Extract the (x, y) coordinate from the center of the cell holding the provided text.  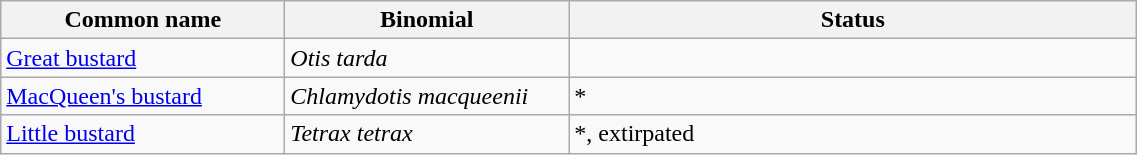
Chlamydotis macqueenii (427, 96)
Great bustard (143, 58)
Binomial (427, 20)
Tetrax tetrax (427, 134)
Status (853, 20)
*, extirpated (853, 134)
Little bustard (143, 134)
MacQueen's bustard (143, 96)
Common name (143, 20)
Otis tarda (427, 58)
* (853, 96)
